Detect which cell encompasses the target text, then output its [x, y] center coordinate. 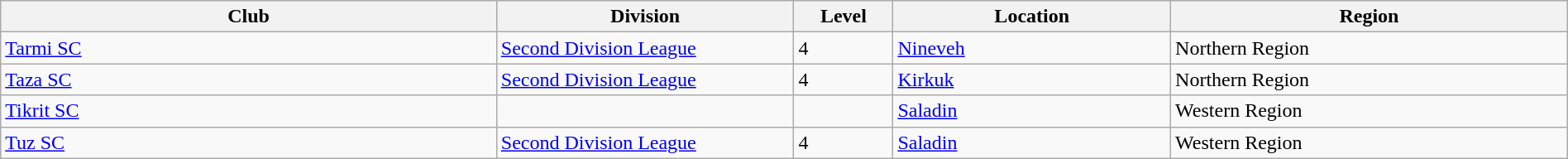
Location [1032, 17]
Kirkuk [1032, 79]
Club [249, 17]
Nineveh [1032, 48]
Level [844, 17]
Tikrit SC [249, 111]
Taza SC [249, 79]
Division [645, 17]
Tarmi SC [249, 48]
Region [1370, 17]
Tuz SC [249, 142]
